Provide the (x, y) coordinate of the cell's center where the given text is located.  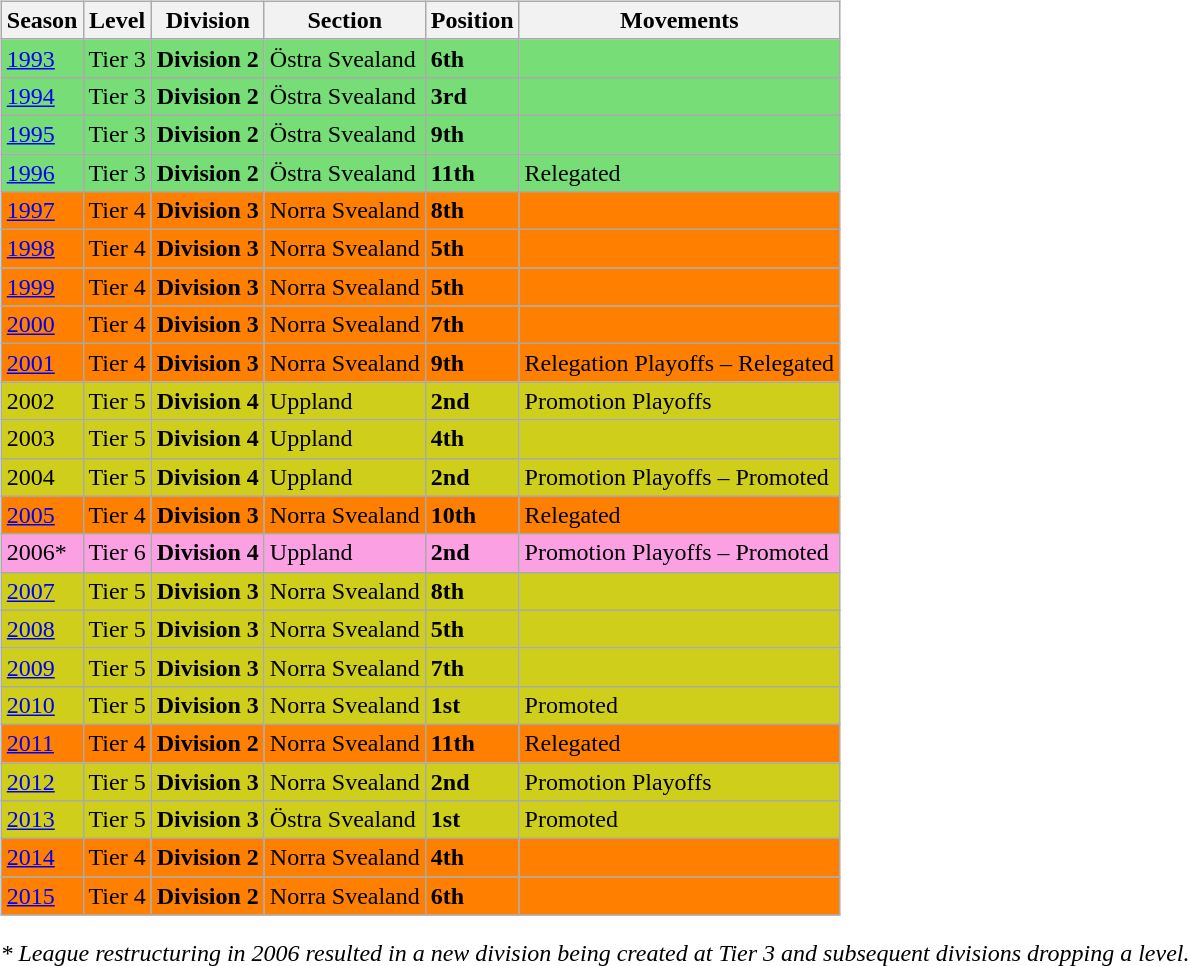
2009 (42, 667)
2005 (42, 515)
2000 (42, 325)
1994 (42, 96)
1999 (42, 287)
Position (472, 20)
2002 (42, 401)
2004 (42, 477)
1995 (42, 134)
2003 (42, 439)
2012 (42, 781)
Season (42, 20)
2015 (42, 896)
Level (117, 20)
Relegation Playoffs – Relegated (680, 363)
2014 (42, 858)
2011 (42, 743)
3rd (472, 96)
2006* (42, 553)
2013 (42, 820)
2001 (42, 363)
Movements (680, 20)
2010 (42, 705)
2007 (42, 591)
10th (472, 515)
1993 (42, 58)
2008 (42, 629)
Tier 6 (117, 553)
1996 (42, 173)
Division (208, 20)
1997 (42, 211)
Section (344, 20)
1998 (42, 249)
